Provide the [X, Y] coordinate of the cell's center where the given text is located.  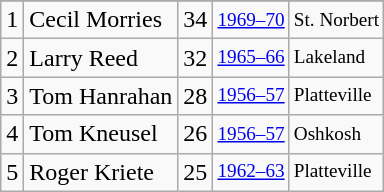
3 [12, 96]
St. Norbert [336, 20]
Oshkosh [336, 134]
4 [12, 134]
Lakeland [336, 58]
28 [196, 96]
32 [196, 58]
25 [196, 172]
5 [12, 172]
Tom Hanrahan [101, 96]
26 [196, 134]
1 [12, 20]
Roger Kriete [101, 172]
Larry Reed [101, 58]
34 [196, 20]
1962–63 [251, 172]
Tom Kneusel [101, 134]
Cecil Morries [101, 20]
2 [12, 58]
1965–66 [251, 58]
1969–70 [251, 20]
